Capture the cell that displays the provided text and extract its (X, Y) central coordinate. 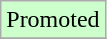
Promoted (53, 20)
